Capture the cell that displays the provided text and extract its (X, Y) central coordinate. 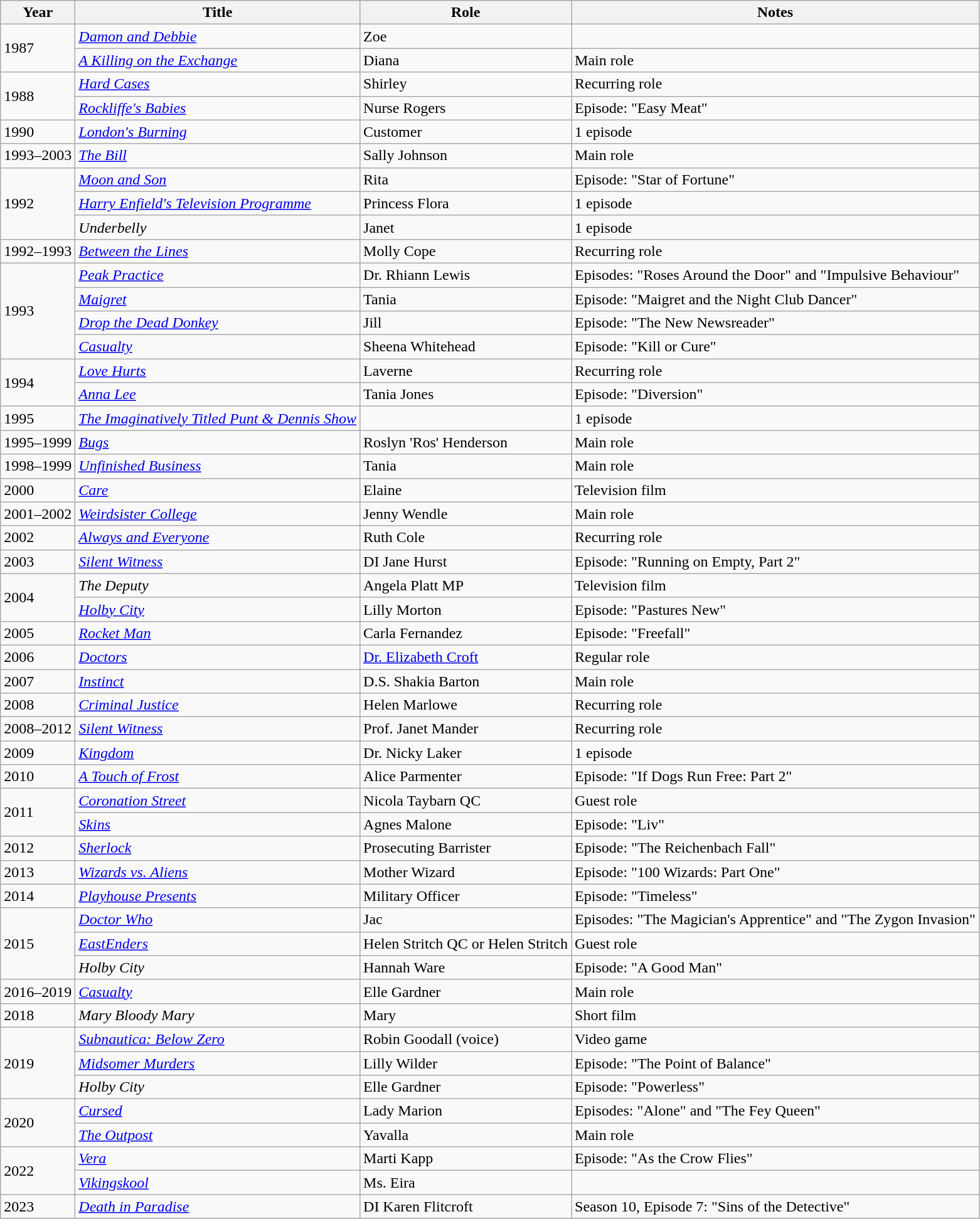
Kingdom (218, 753)
Episodes: "The Magician's Apprentice" and "The Zygon Invasion" (775, 920)
Dr. Elizabeth Croft (466, 657)
Episode: "The Point of Balance" (775, 1063)
Robin Goodall (voice) (466, 1039)
Video game (775, 1039)
Sheena Whitehead (466, 347)
A Touch of Frost (218, 777)
Alice Parmenter (466, 777)
Princess Flora (466, 203)
Episode: "Kill or Cure" (775, 347)
Always and Everyone (218, 538)
2013 (38, 872)
Rockliffe's Babies (218, 108)
Episode: "Powerless" (775, 1087)
Mary (466, 1015)
Rita (466, 179)
Doctors (218, 657)
Skins (218, 824)
Damon and Debbie (218, 36)
Vikingskool (218, 1183)
Episode: "Freefall" (775, 633)
1992–1993 (38, 251)
Midsomer Murders (218, 1063)
Zoe (466, 36)
Lady Marion (466, 1111)
Episode: "If Dogs Run Free: Part 2" (775, 777)
Jac (466, 920)
Episode: "A Good Man" (775, 967)
Prof. Janet Mander (466, 729)
Episodes: "Roses Around the Door" and "Impulsive Behaviour" (775, 275)
2010 (38, 777)
Wizards vs. Aliens (218, 872)
Dr. Nicky Laker (466, 753)
2022 (38, 1171)
Care (218, 490)
Moon and Son (218, 179)
Dr. Rhiann Lewis (466, 275)
Sherlock (218, 848)
Regular role (775, 657)
Episode: "The Reichenbach Fall" (775, 848)
Drop the Dead Donkey (218, 323)
Helen Stritch QC or Helen Stritch (466, 944)
Doctor Who (218, 920)
Episodes: "Alone" and "The Fey Queen" (775, 1111)
Roslyn 'Ros' Henderson (466, 442)
Prosecuting Barrister (466, 848)
1987 (38, 48)
Subnautica: Below Zero (218, 1039)
Diana (466, 60)
Bugs (218, 442)
The Deputy (218, 585)
1995 (38, 418)
Hard Cases (218, 84)
Angela Platt MP (466, 585)
2011 (38, 812)
Lilly Wilder (466, 1063)
Maigret (218, 299)
Lilly Morton (466, 609)
Customer (466, 132)
Episode: "100 Wizards: Part One" (775, 872)
1994 (38, 383)
The Bill (218, 156)
Season 10, Episode 7: "Sins of the Detective" (775, 1206)
Episode: "Liv" (775, 824)
Episode: "Star of Fortune" (775, 179)
1993–2003 (38, 156)
2000 (38, 490)
Episode: "Running on Empty, Part 2" (775, 562)
EastEnders (218, 944)
Unfinished Business (218, 466)
Instinct (218, 681)
2005 (38, 633)
Vera (218, 1159)
Criminal Justice (218, 705)
2007 (38, 681)
1992 (38, 203)
Episode: "Timeless" (775, 896)
The Outpost (218, 1135)
2016–2019 (38, 991)
Hannah Ware (466, 967)
Military Officer (466, 896)
2001–2002 (38, 514)
D.S. Shakia Barton (466, 681)
Short film (775, 1015)
Underbelly (218, 227)
Harry Enfield's Television Programme (218, 203)
2020 (38, 1123)
Death in Paradise (218, 1206)
Mary Bloody Mary (218, 1015)
Weirdsister College (218, 514)
2019 (38, 1063)
London's Burning (218, 132)
1990 (38, 132)
Elaine (466, 490)
2003 (38, 562)
Janet (466, 227)
Playhouse Presents (218, 896)
Rocket Man (218, 633)
Title (218, 13)
Love Hurts (218, 371)
Year (38, 13)
1998–1999 (38, 466)
Mother Wizard (466, 872)
Cursed (218, 1111)
DI Jane Hurst (466, 562)
Ruth Cole (466, 538)
A Killing on the Exchange (218, 60)
Peak Practice (218, 275)
1988 (38, 96)
Episode: "Pastures New" (775, 609)
Between the Lines (218, 251)
1993 (38, 311)
Carla Fernandez (466, 633)
2015 (38, 944)
1995–1999 (38, 442)
Agnes Malone (466, 824)
Nurse Rogers (466, 108)
Laverne (466, 371)
2004 (38, 597)
2012 (38, 848)
2006 (38, 657)
The Imaginatively Titled Punt & Dennis Show (218, 418)
Jenny Wendle (466, 514)
Episode: "Maigret and the Night Club Dancer" (775, 299)
2014 (38, 896)
2002 (38, 538)
2008–2012 (38, 729)
Molly Cope (466, 251)
2008 (38, 705)
Jill (466, 323)
Sally Johnson (466, 156)
Anna Lee (218, 395)
Yavalla (466, 1135)
Episode: "The New Newsreader" (775, 323)
Episode: "As the Crow Flies" (775, 1159)
Episode: "Diversion" (775, 395)
2009 (38, 753)
Nicola Taybarn QC (466, 801)
Shirley (466, 84)
2018 (38, 1015)
Episode: "Easy Meat" (775, 108)
Ms. Eira (466, 1183)
Coronation Street (218, 801)
Tania Jones (466, 395)
Helen Marlowe (466, 705)
Notes (775, 13)
DI Karen Flitcroft (466, 1206)
Marti Kapp (466, 1159)
Role (466, 13)
2023 (38, 1206)
